For the text-containing cell, return its midpoint in (X, Y) coordinate format. 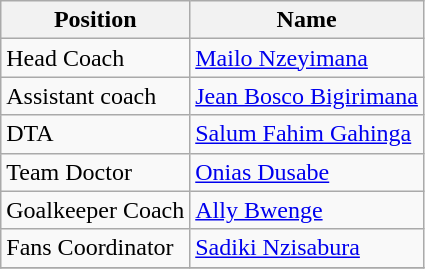
Sadiki Nzisabura (307, 248)
Position (96, 20)
Head Coach (96, 58)
Goalkeeper Coach (96, 210)
DTA (96, 134)
Fans Coordinator (96, 248)
Name (307, 20)
Mailo Nzeyimana (307, 58)
Salum Fahim Gahinga (307, 134)
Jean Bosco Bigirimana (307, 96)
Team Doctor (96, 172)
Onias Dusabe (307, 172)
Assistant coach (96, 96)
Ally Bwenge (307, 210)
